Pinpoint the cell where the given text exists, returning its (X, Y) midpoint coordinate. 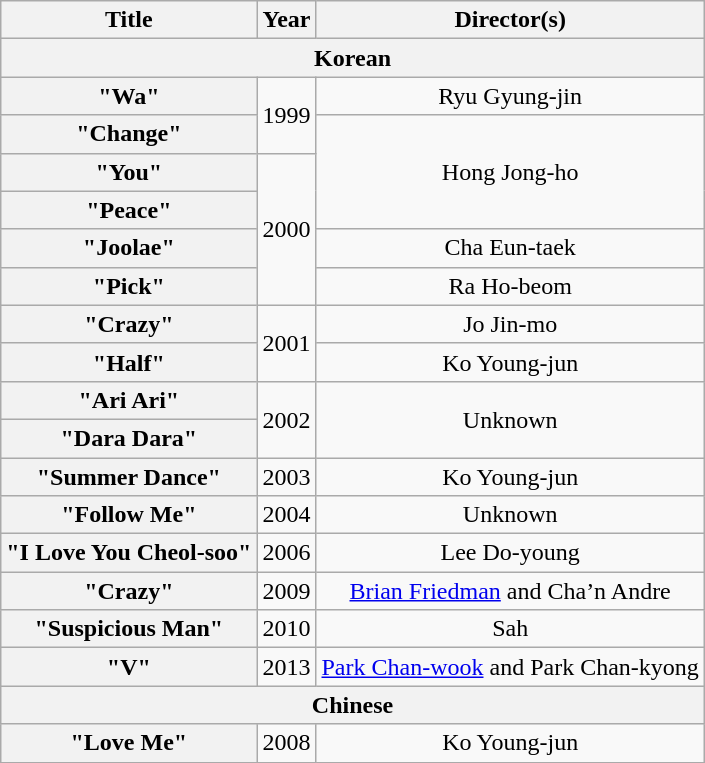
2010 (286, 629)
2006 (286, 553)
2009 (286, 591)
Korean (353, 58)
2013 (286, 667)
Sah (510, 629)
Cha Eun-taek (510, 248)
2002 (286, 419)
Director(s) (510, 20)
"Suspicious Man" (129, 629)
Ryu Gyung-jin (510, 96)
"You" (129, 172)
2003 (286, 477)
Park Chan-wook and Park Chan-kyong (510, 667)
Ra Ho-beom (510, 286)
"Joolae" (129, 248)
"Pick" (129, 286)
Year (286, 20)
"Ari Ari" (129, 400)
2001 (286, 343)
2008 (286, 743)
2000 (286, 229)
"Dara Dara" (129, 438)
"Love Me" (129, 743)
Jo Jin-mo (510, 324)
"Peace" (129, 210)
"Half" (129, 362)
Title (129, 20)
Hong Jong-ho (510, 172)
"I Love You Cheol-soo" (129, 553)
Chinese (353, 705)
"Wa" (129, 96)
"V" (129, 667)
Lee Do-young (510, 553)
Brian Friedman and Cha’n Andre (510, 591)
1999 (286, 115)
"Follow Me" (129, 515)
2004 (286, 515)
"Summer Dance" (129, 477)
"Change" (129, 134)
